Output the (x, y) coordinate of the center of the cell containing the given text.  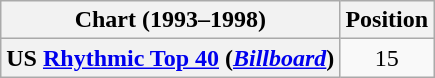
Position (387, 20)
Chart (1993–1998) (170, 20)
15 (387, 58)
US Rhythmic Top 40 (Billboard) (170, 58)
